Output the (X, Y) coordinate of the center of the cell containing the given text.  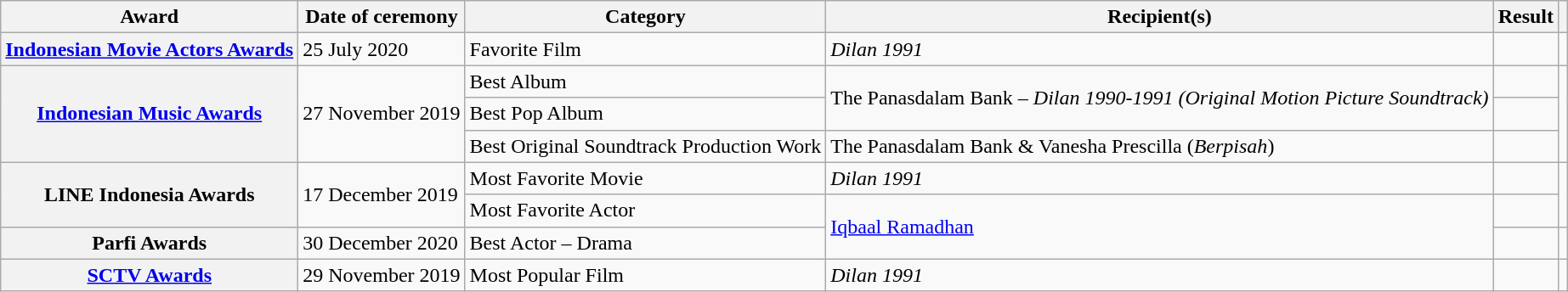
Most Favorite Movie (646, 178)
The Panasdalam Bank – Dilan 1990-1991 (Original Motion Picture Soundtrack) (1159, 98)
17 December 2019 (382, 194)
Parfi Awards (150, 243)
SCTV Awards (150, 275)
Best Pop Album (646, 114)
Most Favorite Actor (646, 211)
29 November 2019 (382, 275)
Indonesian Music Awards (150, 114)
Category (646, 17)
Date of ceremony (382, 17)
The Panasdalam Bank & Vanesha Prescilla (Berpisah) (1159, 146)
Award (150, 17)
Iqbaal Ramadhan (1159, 227)
27 November 2019 (382, 114)
30 December 2020 (382, 243)
Result (1526, 17)
Best Actor – Drama (646, 243)
Recipient(s) (1159, 17)
Favorite Film (646, 49)
Best Album (646, 81)
LINE Indonesia Awards (150, 194)
Most Popular Film (646, 275)
Indonesian Movie Actors Awards (150, 49)
25 July 2020 (382, 49)
Best Original Soundtrack Production Work (646, 146)
